Identify which cell holds the provided text, then report its (X, Y) central coordinate. 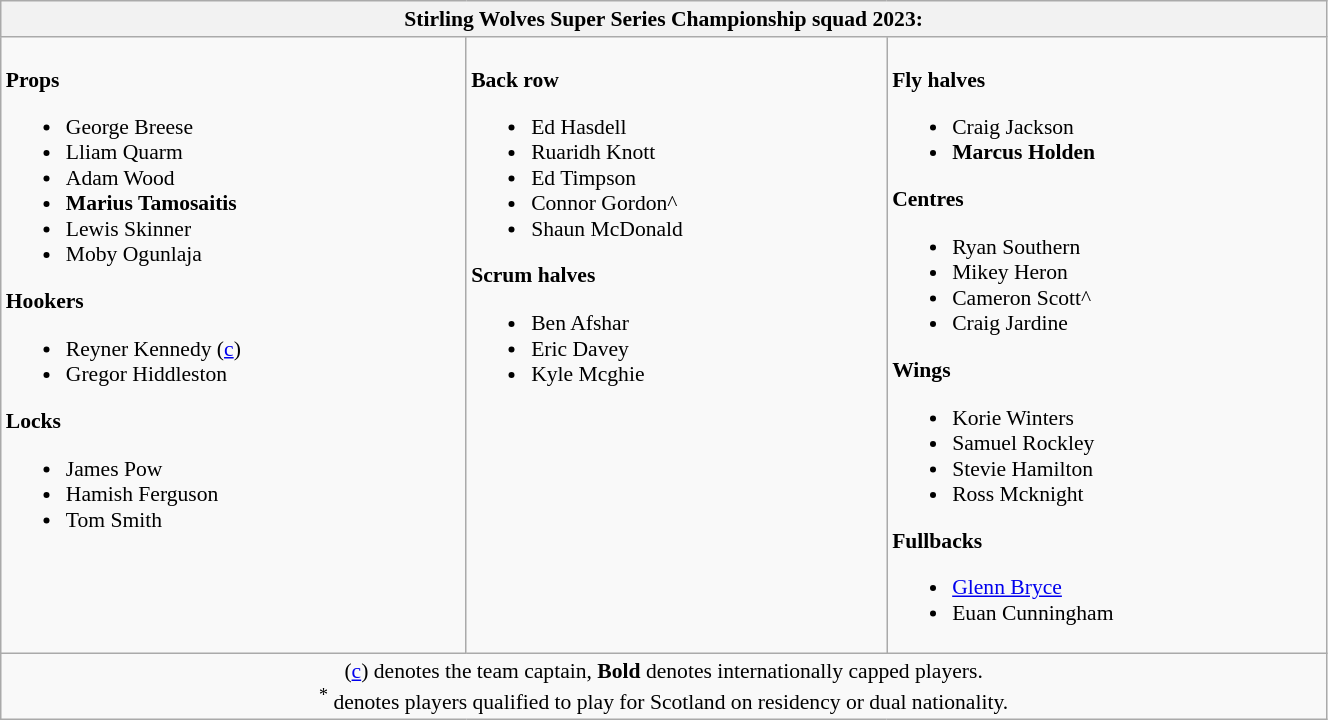
Stirling Wolves Super Series Championship squad 2023: (664, 19)
Back row Ed Hasdell Ruaridh Knott Ed Timpson Connor Gordon^ Shaun McDonaldScrum halves Ben Afshar Eric Davey Kyle Mcghie (676, 345)
